For the text-containing cell, return its midpoint in [x, y] coordinate format. 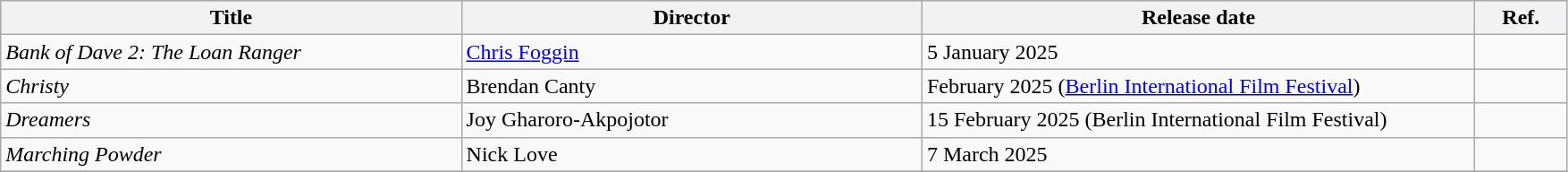
Release date [1198, 18]
Marching Powder [231, 154]
Director [692, 18]
Dreamers [231, 120]
7 March 2025 [1198, 154]
Joy Gharoro-Akpojotor [692, 120]
Ref. [1522, 18]
5 January 2025 [1198, 52]
15 February 2025 (Berlin International Film Festival) [1198, 120]
Christy [231, 86]
Title [231, 18]
Bank of Dave 2: The Loan Ranger [231, 52]
Brendan Canty [692, 86]
February 2025 (Berlin International Film Festival) [1198, 86]
Nick Love [692, 154]
Chris Foggin [692, 52]
